For the text-containing cell, return its midpoint in [x, y] coordinate format. 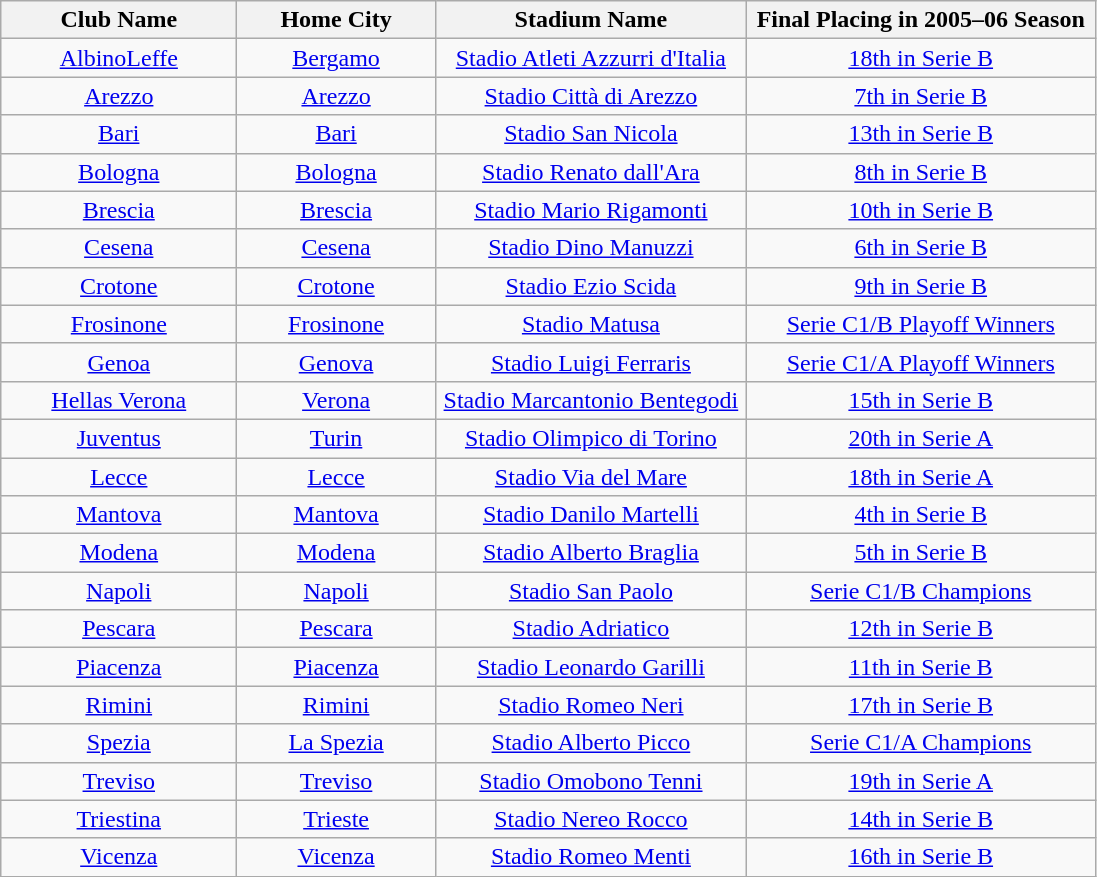
14th in Serie B [920, 819]
Stadio Matusa [590, 324]
4th in Serie B [920, 515]
Triestina [119, 819]
Hellas Verona [119, 400]
Stadium Name [590, 20]
AlbinoLeffe [119, 58]
Stadio Ezio Scida [590, 286]
Stadio Atleti Azzurri d'Italia [590, 58]
16th in Serie B [920, 857]
Stadio San Paolo [590, 591]
12th in Serie B [920, 629]
Stadio San Nicola [590, 134]
Stadio Renato dall'Ara [590, 172]
Stadio Alberto Picco [590, 743]
Stadio Nereo Rocco [590, 819]
5th in Serie B [920, 553]
Final Placing in 2005–06 Season [920, 20]
Club Name [119, 20]
Stadio Dino Manuzzi [590, 248]
Bergamo [336, 58]
Serie C1/A Champions [920, 743]
Turin [336, 438]
Serie C1/B Champions [920, 591]
Verona [336, 400]
6th in Serie B [920, 248]
Genova [336, 362]
Stadio Via del Mare [590, 477]
8th in Serie B [920, 172]
9th in Serie B [920, 286]
10th in Serie B [920, 210]
19th in Serie A [920, 781]
Serie C1/A Playoff Winners [920, 362]
13th in Serie B [920, 134]
Stadio Leonardo Garilli [590, 667]
Stadio Romeo Neri [590, 705]
Stadio Danilo Martelli [590, 515]
20th in Serie A [920, 438]
Trieste [336, 819]
Stadio Adriatico [590, 629]
Stadio Omobono Tenni [590, 781]
Stadio Romeo Menti [590, 857]
Genoa [119, 362]
17th in Serie B [920, 705]
18th in Serie A [920, 477]
Stadio Olimpico di Torino [590, 438]
Stadio Marcantonio Bentegodi [590, 400]
Stadio Luigi Ferraris [590, 362]
18th in Serie B [920, 58]
15th in Serie B [920, 400]
Spezia [119, 743]
Stadio Città di Arezzo [590, 96]
Home City [336, 20]
7th in Serie B [920, 96]
Stadio Mario Rigamonti [590, 210]
Serie C1/B Playoff Winners [920, 324]
Stadio Alberto Braglia [590, 553]
Juventus [119, 438]
11th in Serie B [920, 667]
La Spezia [336, 743]
